For the text-containing cell, return its midpoint in (x, y) coordinate format. 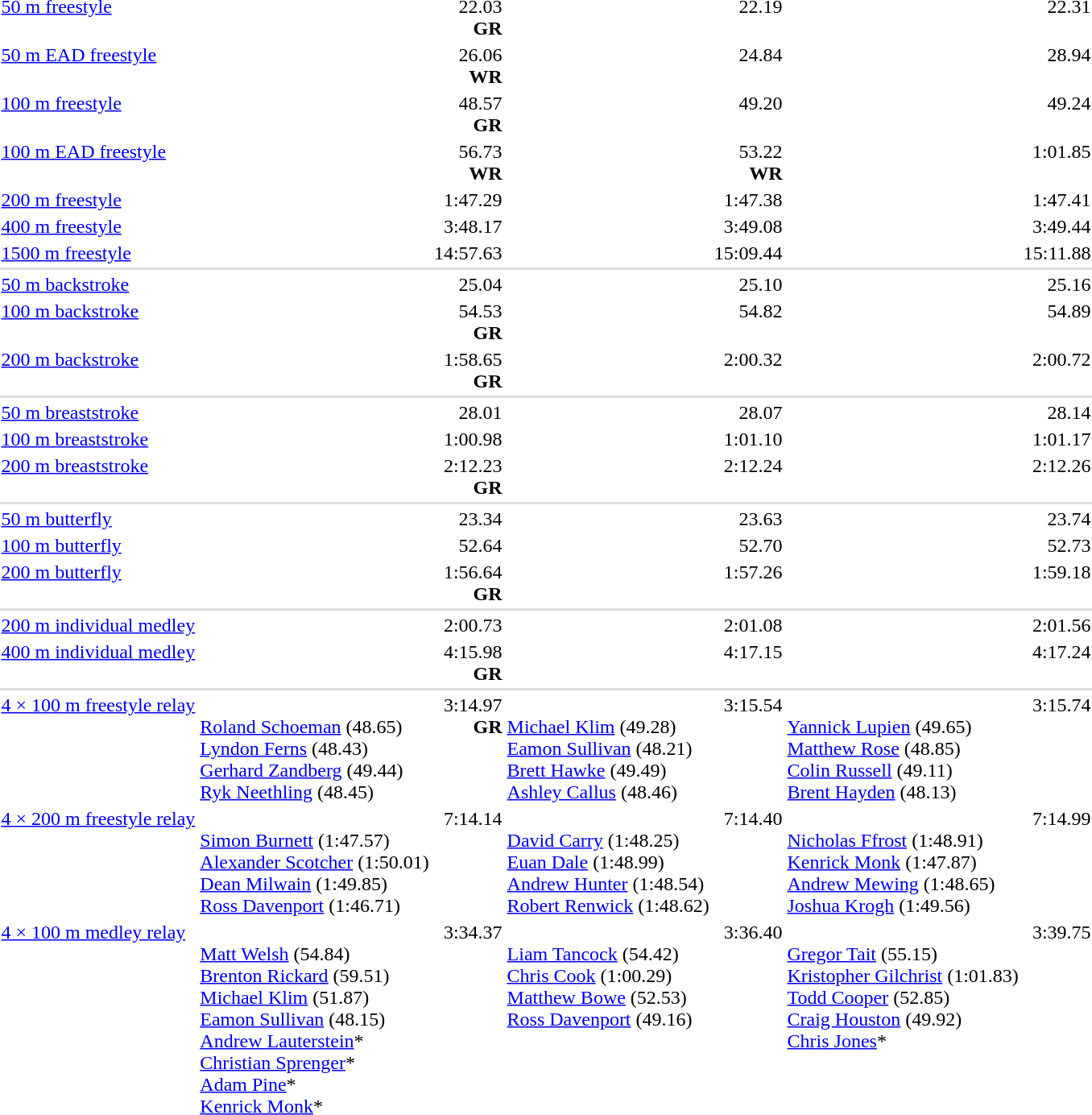
4:17.24 (1057, 662)
200 m breaststroke (98, 477)
100 m breaststroke (98, 439)
7:14.14 (468, 862)
100 m backstroke (98, 322)
52.70 (748, 545)
200 m backstroke (98, 371)
1:47.38 (748, 200)
48.57GR (468, 114)
49.20 (748, 114)
3:15.74 (1057, 748)
15:09.44 (748, 253)
200 m individual medley (98, 625)
28.14 (1057, 412)
4 × 100 m freestyle relay (98, 748)
2:00.73 (468, 625)
25.10 (748, 284)
1:01.17 (1057, 439)
2:00.72 (1057, 371)
3:14.97GR (468, 748)
400 m freestyle (98, 226)
54.82 (748, 322)
50 m breaststroke (98, 412)
14:57.63 (468, 253)
3:49.44 (1057, 226)
2:01.56 (1057, 625)
23.34 (468, 519)
28.01 (468, 412)
1:01.10 (748, 439)
1:57.26 (748, 583)
25.16 (1057, 284)
100 m freestyle (98, 114)
52.64 (468, 545)
Simon Burnett (1:47.57)Alexander Scotcher (1:50.01)Dean Milwain (1:49.85)Ross Davenport (1:46.71) (315, 862)
200 m freestyle (98, 200)
26.06WR (468, 66)
1:59.18 (1057, 583)
3:49.08 (748, 226)
49.24 (1057, 114)
2:12.24 (748, 477)
3:15.54 (748, 748)
2:00.32 (748, 371)
24.84 (748, 66)
7:14.99 (1057, 862)
54.53GR (468, 322)
28.94 (1057, 66)
50 m backstroke (98, 284)
1:47.29 (468, 200)
23.74 (1057, 519)
2:12.26 (1057, 477)
1:00.98 (468, 439)
56.73WR (468, 163)
50 m EAD freestyle (98, 66)
4:15.98GR (468, 662)
50 m butterfly (98, 519)
2:01.08 (748, 625)
Roland Schoeman (48.65)Lyndon Ferns (48.43)Gerhard Zandberg (49.44)Ryk Neethling (48.45) (315, 748)
4 × 200 m freestyle relay (98, 862)
100 m EAD freestyle (98, 163)
1:01.85 (1057, 163)
100 m butterfly (98, 545)
25.04 (468, 284)
23.63 (748, 519)
52.73 (1057, 545)
400 m individual medley (98, 662)
54.89 (1057, 322)
1:47.41 (1057, 200)
1500 m freestyle (98, 253)
Nicholas Ffrost (1:48.91)Kenrick Monk (1:47.87)Andrew Mewing (1:48.65)Joshua Krogh (1:49.56) (903, 862)
Michael Klim (49.28)Eamon Sullivan (48.21)Brett Hawke (49.49)Ashley Callus (48.46) (608, 748)
4:17.15 (748, 662)
2:12.23GR (468, 477)
David Carry (1:48.25)Euan Dale (1:48.99)Andrew Hunter (1:48.54)Robert Renwick (1:48.62) (608, 862)
15:11.88 (1057, 253)
3:48.17 (468, 226)
7:14.40 (748, 862)
28.07 (748, 412)
1:56.64GR (468, 583)
53.22WR (748, 163)
200 m butterfly (98, 583)
1:58.65GR (468, 371)
Yannick Lupien (49.65)Matthew Rose (48.85)Colin Russell (49.11)Brent Hayden (48.13) (903, 748)
